From the cell containing the given text, extract its center point as (x, y) coordinate. 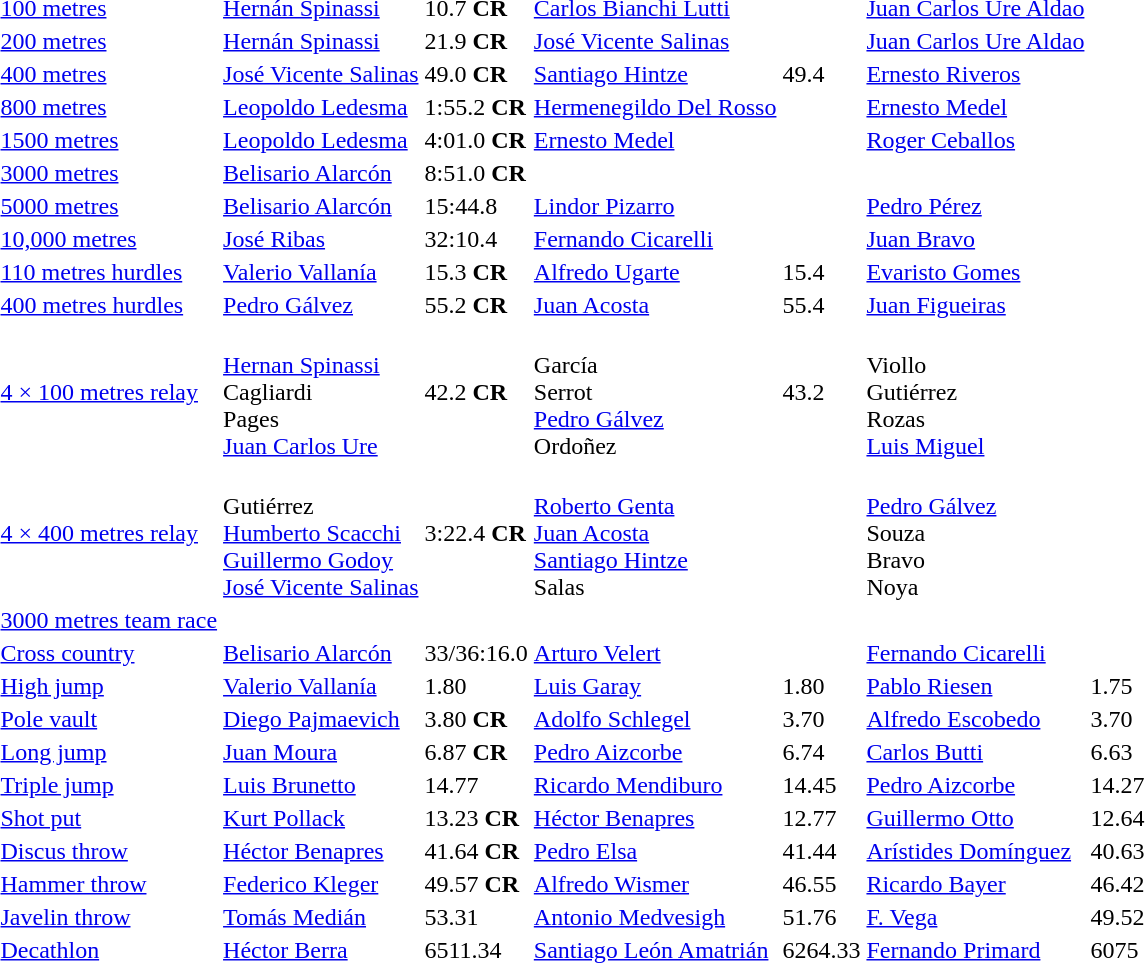
15:44.8 (476, 206)
Hernan SpinassiCagliardiPagesJuan Carlos Ure (321, 392)
49.0 CR (476, 74)
Pedro GálvezSouzaBravoNoya (976, 533)
Alfredo Ugarte (655, 272)
Pedro Gálvez (321, 305)
42.2 CR (476, 392)
15.4 (822, 272)
15.3 CR (476, 272)
14.77 (476, 785)
1:55.2 CR (476, 107)
4:01.0 CR (476, 140)
Evaristo Gomes (976, 272)
Roberto GentaJuan AcostaSantiago HintzeSalas (655, 533)
Arturo Velert (655, 653)
Alfredo Wismer (655, 884)
Kurt Pollack (321, 818)
Ricardo Mendiburo (655, 785)
Adolfo Schlegel (655, 719)
Pablo Riesen (976, 686)
49.4 (822, 74)
Diego Pajmaevich (321, 719)
Antonio Medvesigh (655, 917)
Juan Figueiras (976, 305)
Hermenegildo Del Rosso (655, 107)
GarcíaSerrotPedro GálvezOrdoñez (655, 392)
Carlos Butti (976, 752)
46.55 (822, 884)
Pedro Pérez (976, 206)
Arístides Domínguez (976, 851)
Luis Brunetto (321, 785)
GutiérrezHumberto ScacchiGuillermo GodoyJosé Vicente Salinas (321, 533)
Guillermo Otto (976, 818)
41.64 CR (476, 851)
41.44 (822, 851)
3.70 (822, 719)
53.31 (476, 917)
55.2 CR (476, 305)
ViolloGutiérrezRozasLuis Miguel (976, 392)
Tomás Medián (321, 917)
Juan Moura (321, 752)
F. Vega (976, 917)
Alfredo Escobedo (976, 719)
Juan Acosta (655, 305)
Ernesto Riveros (976, 74)
José Ribas (321, 239)
33/36:16.0 (476, 653)
8:51.0 CR (476, 173)
Juan Carlos Ure Aldao (976, 41)
3:22.4 CR (476, 533)
3.80 CR (476, 719)
49.57 CR (476, 884)
13.23 CR (476, 818)
21.9 CR (476, 41)
Hernán Spinassi (321, 41)
14.45 (822, 785)
51.76 (822, 917)
Juan Bravo (976, 239)
Federico Kleger (321, 884)
12.77 (822, 818)
Pedro Elsa (655, 851)
Ricardo Bayer (976, 884)
32:10.4 (476, 239)
43.2 (822, 392)
Santiago Hintze (655, 74)
Luis Garay (655, 686)
Lindor Pizarro (655, 206)
6.74 (822, 752)
6.87 CR (476, 752)
Roger Ceballos (976, 140)
55.4 (822, 305)
